Return [x, y] of the center of cell containing provided text 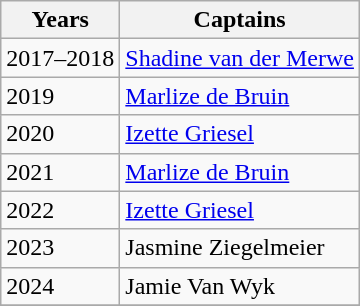
Jasmine Ziegelmeier [240, 248]
Shadine van der Merwe [240, 58]
2020 [60, 134]
2023 [60, 248]
Jamie Van Wyk [240, 286]
2017–2018 [60, 58]
2021 [60, 172]
2022 [60, 210]
Captains [240, 20]
2024 [60, 286]
2019 [60, 96]
Years [60, 20]
